Provide the (x, y) coordinate of the cell's center where the given text is located.  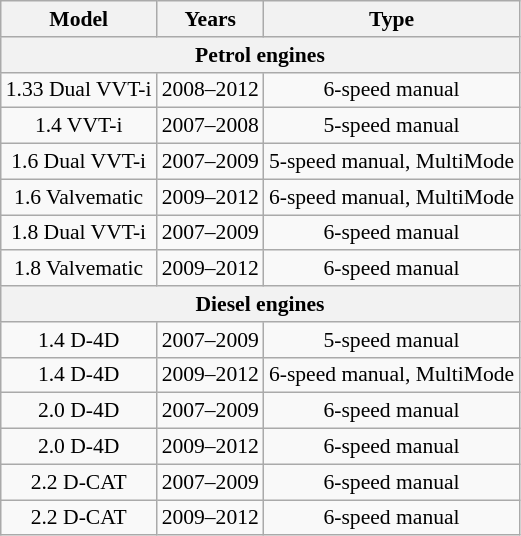
1.4 VVT-i (79, 126)
1.8 Dual VVT-i (79, 233)
Model (79, 19)
Petrol engines (260, 55)
Type (392, 19)
1.8 Valvematic (79, 269)
1.6 Dual VVT-i (79, 162)
1.33 Dual VVT-i (79, 90)
2008–2012 (210, 90)
5-speed manual, MultiMode (392, 162)
Years (210, 19)
2007–2008 (210, 126)
Diesel engines (260, 304)
1.6 Valvematic (79, 197)
